Output the [x, y] coordinate of the center of the cell containing the given text.  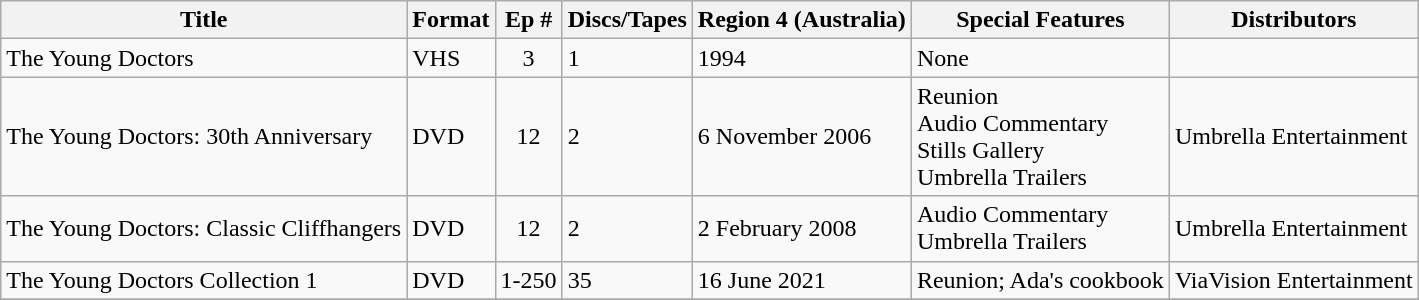
Special Features [1040, 20]
1 [627, 58]
1994 [802, 58]
3 [528, 58]
Ep # [528, 20]
Discs/Tapes [627, 20]
Reunion; Ada's cookbook [1040, 280]
The Young Doctors: 30th Anniversary [204, 136]
Region 4 (Australia) [802, 20]
2 February 2008 [802, 228]
Audio CommentaryUmbrella Trailers [1040, 228]
6 November 2006 [802, 136]
ViaVision Entertainment [1294, 280]
The Young Doctors: Classic Cliffhangers [204, 228]
16 June 2021 [802, 280]
None [1040, 58]
Distributors [1294, 20]
1-250 [528, 280]
Format [451, 20]
35 [627, 280]
ReunionAudio CommentaryStills GalleryUmbrella Trailers [1040, 136]
The Young Doctors [204, 58]
The Young Doctors Collection 1 [204, 280]
Title [204, 20]
VHS [451, 58]
